Scan for the cell matching the given text and deliver its [x, y] coordinate at center. 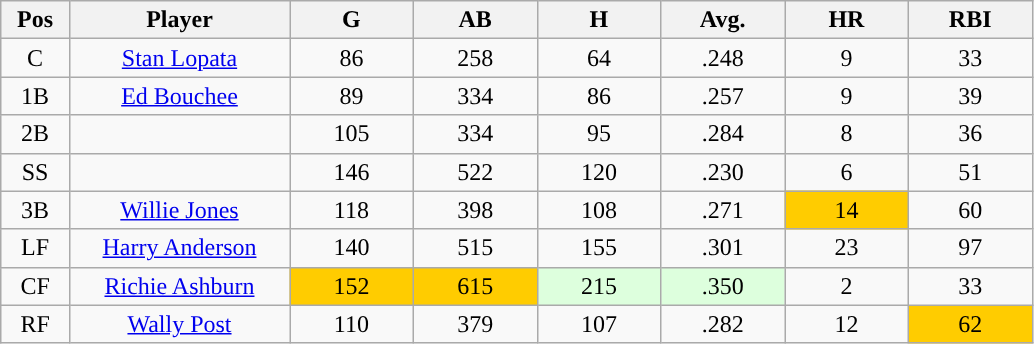
Ed Bouchee [179, 96]
SS [36, 172]
95 [599, 134]
6 [846, 172]
36 [970, 134]
.301 [723, 248]
.271 [723, 210]
258 [475, 58]
2B [36, 134]
3B [36, 210]
155 [599, 248]
89 [352, 96]
Richie Ashburn [179, 286]
Willie Jones [179, 210]
379 [475, 324]
51 [970, 172]
107 [599, 324]
146 [352, 172]
.284 [723, 134]
522 [475, 172]
23 [846, 248]
HR [846, 20]
RBI [970, 20]
60 [970, 210]
Wally Post [179, 324]
Harry Anderson [179, 248]
.282 [723, 324]
140 [352, 248]
.230 [723, 172]
615 [475, 286]
.350 [723, 286]
H [599, 20]
118 [352, 210]
108 [599, 210]
CF [36, 286]
Player [179, 20]
2 [846, 286]
152 [352, 286]
G [352, 20]
215 [599, 286]
RF [36, 324]
LF [36, 248]
62 [970, 324]
398 [475, 210]
AB [475, 20]
14 [846, 210]
120 [599, 172]
12 [846, 324]
97 [970, 248]
C [36, 58]
1B [36, 96]
.257 [723, 96]
105 [352, 134]
8 [846, 134]
110 [352, 324]
Avg. [723, 20]
Stan Lopata [179, 58]
.248 [723, 58]
Pos [36, 20]
515 [475, 248]
39 [970, 96]
64 [599, 58]
